Output the [x, y] coordinate of the center of the cell containing the given text.  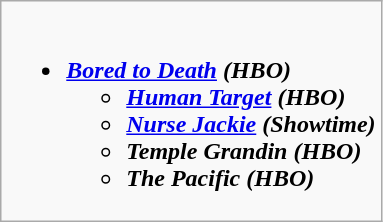
Bored to Death (HBO)Human Target (HBO)Nurse Jackie (Showtime)Temple Grandin (HBO)The Pacific (HBO) [191, 112]
